Determine the [x, y] coordinate at the center of the cell enclosing the given text.  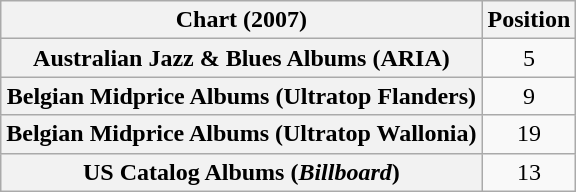
9 [529, 96]
5 [529, 58]
Belgian Midprice Albums (Ultratop Wallonia) [242, 134]
US Catalog Albums (Billboard) [242, 172]
Belgian Midprice Albums (Ultratop Flanders) [242, 96]
13 [529, 172]
Australian Jazz & Blues Albums (ARIA) [242, 58]
Chart (2007) [242, 20]
19 [529, 134]
Position [529, 20]
